Capture the cell that displays the provided text and extract its (x, y) central coordinate. 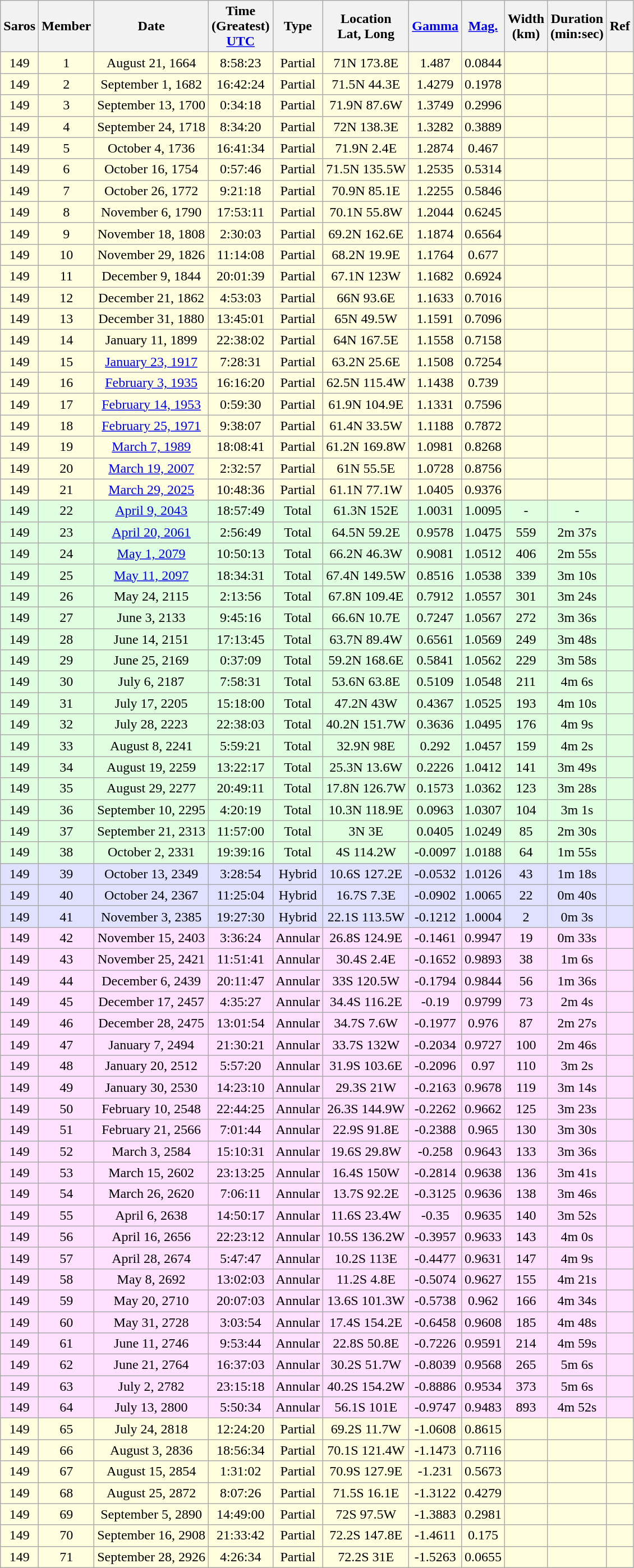
December 6, 2439 (151, 981)
47.2N 43W (366, 703)
68 (66, 1493)
16:37:03 (240, 1365)
3m 30s (577, 1130)
57 (66, 1258)
2:32:57 (240, 468)
April 9, 2043 (151, 511)
72N 138.3E (366, 127)
December 28, 2475 (151, 1023)
0.7096 (483, 319)
1.0412 (483, 767)
69.2N 162.6E (366, 233)
0.0844 (483, 63)
13:22:17 (240, 767)
Member (66, 26)
15:18:00 (240, 703)
64N 167.5E (366, 340)
0m 33s (577, 938)
72.2S 31E (366, 1557)
-0.1652 (435, 959)
59.2N 168.6E (366, 661)
13:01:54 (240, 1023)
1.0512 (483, 554)
0.976 (483, 1023)
May 1, 2079 (151, 554)
1.0981 (435, 447)
11.6S 23.4W (366, 1215)
0.9568 (483, 1365)
December 21, 1862 (151, 298)
0.9678 (483, 1087)
April 20, 2061 (151, 532)
Ref (619, 26)
1.1331 (435, 404)
6 (66, 169)
August 29, 2277 (151, 788)
-0.5738 (435, 1300)
69 (66, 1514)
1.4279 (435, 84)
1.1633 (435, 298)
34 (66, 767)
March 19, 2007 (151, 468)
November 3, 2385 (151, 916)
-0.5074 (435, 1279)
67.4N 149.5W (366, 575)
71 (66, 1557)
0.97 (483, 1066)
Type (298, 26)
November 29, 1826 (151, 255)
-0.258 (435, 1151)
0.2996 (483, 105)
16.4S 150W (366, 1173)
18 (66, 426)
4:20:19 (240, 810)
0.5841 (435, 661)
February 14, 1953 (151, 404)
0.8756 (483, 468)
16 (66, 383)
-0.2096 (435, 1066)
4m 48s (577, 1322)
893 (526, 1408)
-0.1977 (435, 1023)
3:03:54 (240, 1322)
1.1682 (435, 276)
185 (526, 1322)
13.6S 101.3W (366, 1300)
17:53:11 (240, 212)
0.175 (483, 1535)
37 (66, 831)
3m 28s (577, 788)
30 (66, 682)
May 8, 2692 (151, 1279)
-0.7226 (435, 1344)
0.9799 (483, 1002)
1.1558 (435, 340)
7:28:31 (240, 362)
16.7S 7.3E (366, 895)
9:45:16 (240, 617)
1.0405 (435, 490)
65N 49.5W (366, 319)
70.1S 121.4W (366, 1450)
147 (526, 1258)
18:56:34 (240, 1450)
301 (526, 596)
November 18, 1808 (151, 233)
June 3, 2133 (151, 617)
49 (66, 1087)
1.3749 (435, 105)
20:11:47 (240, 981)
0.9631 (483, 1258)
4m 6s (577, 682)
17 (66, 404)
28 (66, 639)
0.5314 (483, 169)
-0.1794 (435, 981)
11:25:04 (240, 895)
0.7912 (435, 596)
-0.19 (435, 1002)
-0.1461 (435, 938)
3m 23s (577, 1109)
0.9635 (483, 1215)
48 (66, 1066)
63.7N 89.4W (366, 639)
26.8S 124.9E (366, 938)
14:50:17 (240, 1215)
-1.1473 (435, 1450)
0.1978 (483, 84)
20 (66, 468)
21:30:21 (240, 1045)
3m 10s (577, 575)
February 21, 2566 (151, 1130)
71.5N 44.3E (366, 84)
10.5S 136.2W (366, 1237)
4 (66, 127)
3m 41s (577, 1173)
3m 46s (577, 1194)
0.7016 (483, 298)
22:23:12 (240, 1237)
20:01:39 (240, 276)
1.0728 (435, 468)
0.0405 (435, 831)
-1.3883 (435, 1514)
20:07:03 (240, 1300)
1.0004 (483, 916)
0.9844 (483, 981)
0.9643 (483, 1151)
31.9S 103.6E (366, 1066)
7:58:31 (240, 682)
36 (66, 810)
21 (66, 490)
-0.2163 (435, 1087)
April 16, 2656 (151, 1237)
2m 55s (577, 554)
19.6S 29.8W (366, 1151)
4m 34s (577, 1300)
211 (526, 682)
14 (66, 340)
July 6, 2187 (151, 682)
15:10:31 (240, 1151)
11.2S 4.8E (366, 1279)
September 1, 1682 (151, 84)
100 (526, 1045)
-0.2034 (435, 1045)
34.7S 7.6W (366, 1023)
18:34:31 (240, 575)
133 (526, 1151)
2m 46s (577, 1045)
13 (66, 319)
0.2981 (483, 1514)
25.3N 13.6W (366, 767)
0.6245 (483, 212)
3m 48s (577, 639)
58 (66, 1279)
September 13, 1700 (151, 105)
0m 40s (577, 895)
1.0031 (435, 511)
4S 114.2W (366, 852)
12 (66, 298)
-0.4477 (435, 1258)
17.8N 126.7W (366, 788)
16:16:20 (240, 383)
27 (66, 617)
0.9608 (483, 1322)
1.1764 (435, 255)
15 (66, 362)
3m 24s (577, 596)
40.2S 154.2W (366, 1386)
-0.1212 (435, 916)
21:33:42 (240, 1535)
67.1N 123W (366, 276)
October 13, 2349 (151, 874)
18:08:41 (240, 447)
2:13:56 (240, 596)
4m 2s (577, 746)
-0.0532 (435, 874)
August 21, 1664 (151, 63)
9 (66, 233)
3:28:54 (240, 874)
0.9662 (483, 1109)
32 (66, 725)
16:42:24 (240, 84)
0.467 (483, 148)
Width(km) (526, 26)
45 (66, 1002)
2m 37s (577, 532)
0.5846 (483, 191)
8 (66, 212)
August 15, 2854 (151, 1472)
26 (66, 596)
70.9S 127.9E (366, 1472)
31 (66, 703)
0m 3s (577, 916)
193 (526, 703)
125 (526, 1109)
22:38:03 (240, 725)
40 (66, 895)
0.9627 (483, 1279)
July 28, 2223 (151, 725)
September 10, 2295 (151, 810)
26.3S 144.9W (366, 1109)
1.2535 (435, 169)
0.9727 (483, 1045)
47 (66, 1045)
3m 58s (577, 661)
1.0065 (483, 895)
23:13:25 (240, 1173)
11 (66, 276)
Time(Greatest)UTC (240, 26)
50 (66, 1109)
0.965 (483, 1130)
60 (66, 1322)
0.292 (435, 746)
0.9636 (483, 1194)
62.5N 115.4W (366, 383)
0.6564 (483, 233)
1.2044 (435, 212)
January 7, 2494 (151, 1045)
10.6S 127.2E (366, 874)
13:02:03 (240, 1279)
61N 55.5E (366, 468)
1.0495 (483, 725)
30.2S 51.7W (366, 1365)
May 24, 2115 (151, 596)
2m 4s (577, 1002)
March 15, 2602 (151, 1173)
10.3N 118.9E (366, 810)
5:47:47 (240, 1258)
13:45:01 (240, 319)
19:39:16 (240, 852)
December 31, 1880 (151, 319)
0.9591 (483, 1344)
29.3S 21W (366, 1087)
1.0457 (483, 746)
September 21, 2313 (151, 831)
22.8S 50.8E (366, 1344)
66.6N 10.7E (366, 617)
1 (66, 63)
September 24, 1718 (151, 127)
56.1S 101E (366, 1408)
-0.8039 (435, 1365)
Mag. (483, 26)
265 (526, 1365)
0.9578 (435, 532)
70.1N 55.8W (366, 212)
0.0963 (435, 810)
16:41:34 (240, 148)
339 (526, 575)
3m 1s (577, 810)
63 (66, 1386)
1m 6s (577, 959)
0.8268 (483, 447)
0.9081 (435, 554)
1.3282 (435, 127)
1.1874 (435, 233)
May 11, 2097 (151, 575)
54 (66, 1194)
143 (526, 1237)
1:31:02 (240, 1472)
0.5109 (435, 682)
71.9N 87.6W (366, 105)
13.7S 92.2E (366, 1194)
January 11, 1899 (151, 340)
June 14, 2151 (151, 639)
-1.4611 (435, 1535)
June 21, 2764 (151, 1365)
0.9947 (483, 938)
October 26, 1772 (151, 191)
1.0557 (483, 596)
29 (66, 661)
-0.3957 (435, 1237)
August 19, 2259 (151, 767)
December 17, 2457 (151, 1002)
January 30, 2530 (151, 1087)
70 (66, 1535)
June 11, 2746 (151, 1344)
55 (66, 1215)
August 3, 2836 (151, 1450)
8:07:26 (240, 1493)
0.8615 (483, 1429)
22.9S 91.8E (366, 1130)
0.6924 (483, 276)
1.0475 (483, 532)
61.3N 152E (366, 511)
0.739 (483, 383)
May 31, 2728 (151, 1322)
June 25, 2169 (151, 661)
18:57:49 (240, 511)
44 (66, 981)
December 9, 1844 (151, 276)
1.0362 (483, 788)
0.9638 (483, 1173)
4:35:27 (240, 1002)
4m 21s (577, 1279)
0.6561 (435, 639)
-0.0097 (435, 852)
71.9N 2.4E (366, 148)
1.0538 (483, 575)
March 29, 2025 (151, 490)
0.7596 (483, 404)
9:21:18 (240, 191)
25 (66, 575)
65 (66, 1429)
August 25, 2872 (151, 1493)
1.0548 (483, 682)
71N 173.8E (366, 63)
2m 30s (577, 831)
1m 55s (577, 852)
7:01:44 (240, 1130)
-0.9747 (435, 1408)
10.2S 113E (366, 1258)
July 17, 2205 (151, 703)
0:59:30 (240, 404)
0.3889 (483, 127)
70.9N 85.1E (366, 191)
9:38:07 (240, 426)
159 (526, 746)
0:37:09 (240, 661)
176 (526, 725)
0.4367 (435, 703)
-0.8886 (435, 1386)
9:53:44 (240, 1344)
0.7116 (483, 1450)
14:49:00 (240, 1514)
71.5N 135.5W (366, 169)
4m 10s (577, 703)
62 (66, 1365)
24 (66, 554)
February 10, 2548 (151, 1109)
68.2N 19.9E (366, 255)
March 7, 1989 (151, 447)
February 3, 1935 (151, 383)
October 2, 2331 (151, 852)
11:51:41 (240, 959)
130 (526, 1130)
April 28, 2674 (151, 1258)
61.1N 77.1W (366, 490)
0.9893 (483, 959)
7 (66, 191)
138 (526, 1194)
0.7247 (435, 617)
23 (66, 532)
123 (526, 788)
-0.2814 (435, 1173)
3 (66, 105)
1.1438 (435, 383)
1m 18s (577, 874)
10 (66, 255)
53.6N 63.8E (366, 682)
4m 52s (577, 1408)
January 23, 1917 (151, 362)
0.9376 (483, 490)
12:24:20 (240, 1429)
1m 36s (577, 981)
64.5N 59.2E (366, 532)
LocationLat, Long (366, 26)
0.962 (483, 1300)
53 (66, 1173)
229 (526, 661)
0.8516 (435, 575)
September 5, 2890 (151, 1514)
559 (526, 532)
41 (66, 916)
20:49:11 (240, 788)
0.7158 (483, 340)
5 (66, 148)
4:26:34 (240, 1557)
3m 2s (577, 1066)
87 (526, 1023)
November 6, 1790 (151, 212)
January 20, 2512 (151, 1066)
4m 59s (577, 1344)
52 (66, 1151)
40.2N 151.7W (366, 725)
October 4, 1736 (151, 148)
61 (66, 1344)
110 (526, 1066)
61.2N 169.8W (366, 447)
67.8N 109.4E (366, 596)
1.0569 (483, 639)
July 13, 2800 (151, 1408)
67 (66, 1472)
10:48:36 (240, 490)
272 (526, 617)
71.5S 16.1E (366, 1493)
0.2226 (435, 767)
34.4S 116.2E (366, 1002)
5:50:34 (240, 1408)
3m 49s (577, 767)
-1.0608 (435, 1429)
0:34:18 (240, 105)
61.4N 33.5W (366, 426)
-1.5263 (435, 1557)
Duration(min:sec) (577, 26)
140 (526, 1215)
-0.2388 (435, 1130)
8:58:23 (240, 63)
August 8, 2241 (151, 746)
14:23:10 (240, 1087)
April 6, 2638 (151, 1215)
72S 97.5W (366, 1514)
10:50:13 (240, 554)
33 (66, 746)
October 24, 2367 (151, 895)
October 16, 1754 (151, 169)
3m 14s (577, 1087)
33.7S 132W (366, 1045)
73 (526, 1002)
66N 93.6E (366, 298)
3:36:24 (240, 938)
November 15, 2403 (151, 938)
7:06:11 (240, 1194)
0.9534 (483, 1386)
66 (66, 1450)
May 20, 2710 (151, 1300)
42 (66, 938)
1.1591 (435, 319)
0.7254 (483, 362)
Saros (20, 26)
1.0126 (483, 874)
373 (526, 1386)
69.2S 11.7W (366, 1429)
46 (66, 1023)
32.9N 98E (366, 746)
0.3636 (435, 725)
35 (66, 788)
214 (526, 1344)
0.7872 (483, 426)
141 (526, 767)
0:57:46 (240, 169)
-0.0902 (435, 895)
1.0249 (483, 831)
July 2, 2782 (151, 1386)
1.487 (435, 63)
3m 52s (577, 1215)
17:13:45 (240, 639)
23:15:18 (240, 1386)
1.0567 (483, 617)
Gamma (435, 26)
22:38:02 (240, 340)
11:14:08 (240, 255)
5:59:21 (240, 746)
1.1188 (435, 426)
4m 0s (577, 1237)
22:44:25 (240, 1109)
-1.3122 (435, 1493)
1.0188 (483, 852)
3N 3E (366, 831)
59 (66, 1300)
1.2255 (435, 191)
2m 27s (577, 1023)
1.2874 (435, 148)
March 3, 2584 (151, 1151)
19:27:30 (240, 916)
11:57:00 (240, 831)
0.9633 (483, 1237)
July 24, 2818 (151, 1429)
61.9N 104.9E (366, 404)
63.2N 25.6E (366, 362)
0.5673 (483, 1472)
0.0655 (483, 1557)
-1.231 (435, 1472)
September 16, 2908 (151, 1535)
0.677 (483, 255)
1.0307 (483, 810)
1.1508 (435, 362)
155 (526, 1279)
72.2S 147.8E (366, 1535)
1.0525 (483, 703)
22.1S 113.5W (366, 916)
0.1573 (435, 788)
-0.2262 (435, 1109)
85 (526, 831)
406 (526, 554)
30.4S 2.4E (366, 959)
0.4279 (483, 1493)
66.2N 46.3W (366, 554)
249 (526, 639)
1.0562 (483, 661)
4:53:03 (240, 298)
8:34:20 (240, 127)
136 (526, 1173)
0.9483 (483, 1408)
2:56:49 (240, 532)
39 (66, 874)
-0.3125 (435, 1194)
17.4S 154.2E (366, 1322)
33S 120.5W (366, 981)
November 25, 2421 (151, 959)
1.0095 (483, 511)
104 (526, 810)
2:30:03 (240, 233)
March 26, 2620 (151, 1194)
-0.6458 (435, 1322)
51 (66, 1130)
5:57:20 (240, 1066)
119 (526, 1087)
166 (526, 1300)
Date (151, 26)
-0.35 (435, 1215)
February 25, 1971 (151, 426)
September 28, 2926 (151, 1557)
